Output the [X, Y] coordinate of the center of the cell containing the given text.  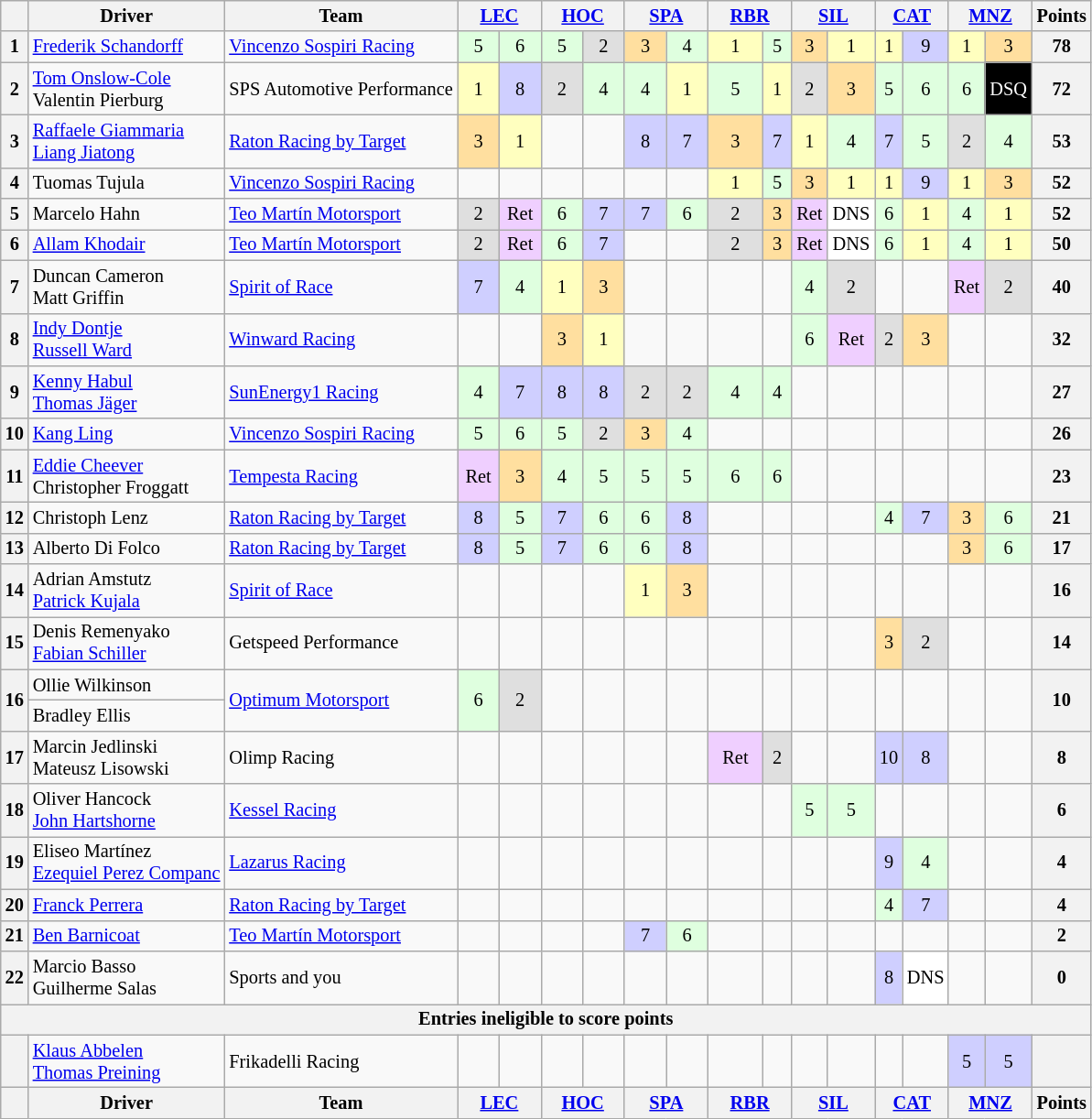
15 [15, 643]
72 [1062, 89]
Ben Barnicoat [126, 936]
Lazarus Racing [341, 863]
Bradley Ellis [126, 715]
78 [1062, 47]
Oliver Hancock John Hartshorne [126, 810]
Tom Onslow-Cole Valentin Pierburg [126, 89]
Marcelo Hahn [126, 214]
Frikadelli Racing [341, 1061]
Klaus Abbelen Thomas Preining [126, 1061]
20 [15, 905]
Raffaele Giammaria Liang Jiatong [126, 141]
13 [15, 549]
SPS Automotive Performance [341, 89]
22 [15, 977]
18 [15, 810]
32 [1062, 340]
53 [1062, 141]
DSQ [1009, 89]
Christoph Lenz [126, 517]
Ollie Wilkinson [126, 685]
Getspeed Performance [341, 643]
19 [15, 863]
Sports and you [341, 977]
23 [1062, 476]
SunEnergy1 Racing [341, 392]
Entries ineligible to score points [546, 1019]
0 [1062, 977]
Eliseo Martínez Ezequiel Perez Companc [126, 863]
Franck Perrera [126, 905]
Tempesta Racing [341, 476]
Duncan Cameron Matt Griffin [126, 287]
Marcin Jedlinski Mateusz Lisowski [126, 757]
27 [1062, 392]
Kessel Racing [341, 810]
Olimp Racing [341, 757]
Alberto Di Folco [126, 549]
Indy Dontje Russell Ward [126, 340]
Denis Remenyako Fabian Schiller [126, 643]
50 [1062, 244]
Adrian Amstutz Patrick Kujala [126, 591]
Winward Racing [341, 340]
26 [1062, 434]
Kang Ling [126, 434]
11 [15, 476]
Tuomas Tujula [126, 183]
Eddie Cheever Christopher Froggatt [126, 476]
Allam Khodair [126, 244]
Optimum Motorsport [341, 700]
40 [1062, 287]
12 [15, 517]
Frederik Schandorff [126, 47]
Marcio Basso Guilherme Salas [126, 977]
Kenny Habul Thomas Jäger [126, 392]
